From the cell containing the given text, extract its center point as [X, Y] coordinate. 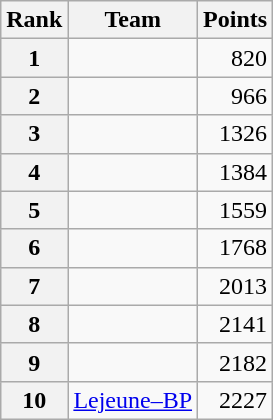
6 [34, 248]
10 [34, 400]
2182 [236, 362]
1768 [236, 248]
2 [34, 96]
9 [34, 362]
820 [236, 58]
966 [236, 96]
3 [34, 134]
2013 [236, 286]
2227 [236, 400]
7 [34, 286]
Team [133, 20]
1 [34, 58]
1559 [236, 210]
Rank [34, 20]
2141 [236, 324]
Points [236, 20]
4 [34, 172]
1326 [236, 134]
Lejeune–BP [133, 400]
5 [34, 210]
1384 [236, 172]
8 [34, 324]
